Return the [x, y] coordinate for the center point of the cell that contains the specified text.  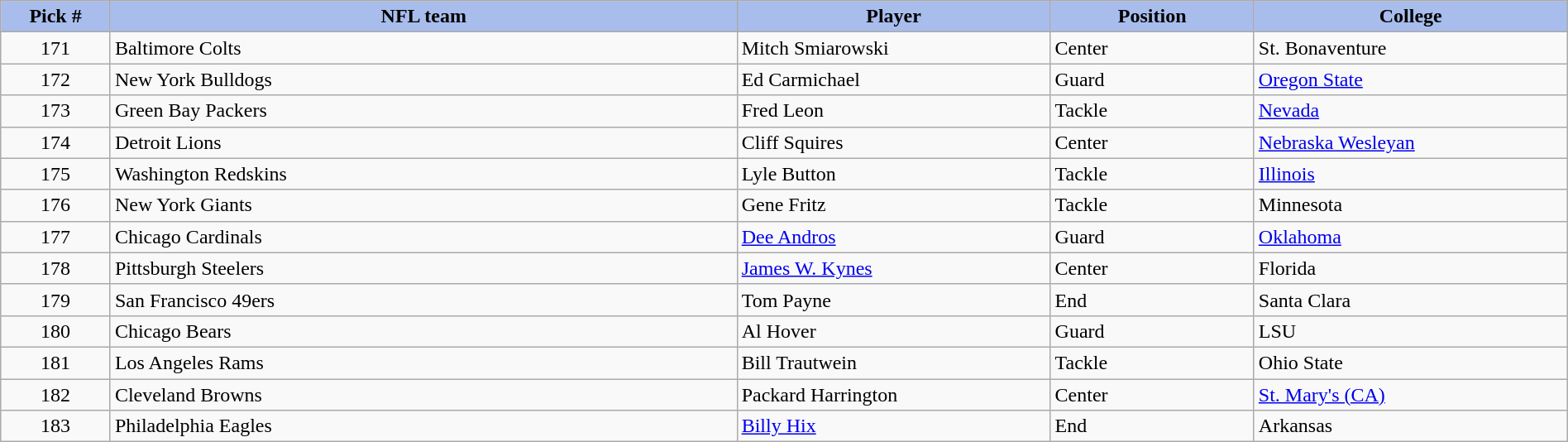
Ed Carmichael [893, 79]
175 [56, 174]
Dee Andros [893, 237]
176 [56, 205]
James W. Kynes [893, 268]
Oklahoma [1411, 237]
172 [56, 79]
Illinois [1411, 174]
St. Bonaventure [1411, 48]
Washington Redskins [423, 174]
173 [56, 111]
174 [56, 142]
Minnesota [1411, 205]
NFL team [423, 17]
Position [1152, 17]
Lyle Button [893, 174]
Bill Trautwein [893, 363]
Detroit Lions [423, 142]
New York Bulldogs [423, 79]
180 [56, 331]
Cliff Squires [893, 142]
Philadelphia Eagles [423, 426]
Oregon State [1411, 79]
179 [56, 300]
Nebraska Wesleyan [1411, 142]
182 [56, 395]
LSU [1411, 331]
Tom Payne [893, 300]
Mitch Smiarowski [893, 48]
Nevada [1411, 111]
178 [56, 268]
Baltimore Colts [423, 48]
Green Bay Packers [423, 111]
Pittsburgh Steelers [423, 268]
St. Mary's (CA) [1411, 395]
Chicago Cardinals [423, 237]
Pick # [56, 17]
New York Giants [423, 205]
183 [56, 426]
Cleveland Browns [423, 395]
Fred Leon [893, 111]
Chicago Bears [423, 331]
181 [56, 363]
Al Hover [893, 331]
Los Angeles Rams [423, 363]
Florida [1411, 268]
Arkansas [1411, 426]
Ohio State [1411, 363]
177 [56, 237]
Billy Hix [893, 426]
171 [56, 48]
San Francisco 49ers [423, 300]
Santa Clara [1411, 300]
Player [893, 17]
Packard Harrington [893, 395]
College [1411, 17]
Gene Fritz [893, 205]
